Locate the cell with the specified text and output its [x, y] center coordinate. 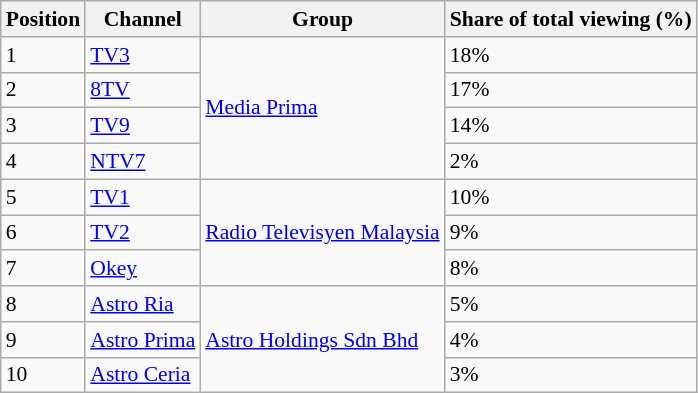
Channel [142, 19]
3% [571, 375]
Radio Televisyen Malaysia [322, 232]
Astro Ceria [142, 375]
TV2 [142, 233]
TV3 [142, 55]
Group [322, 19]
9 [43, 340]
Astro Ria [142, 304]
2% [571, 162]
4 [43, 162]
TV9 [142, 126]
3 [43, 126]
14% [571, 126]
Astro Prima [142, 340]
Media Prima [322, 108]
17% [571, 90]
10% [571, 197]
TV1 [142, 197]
10 [43, 375]
Okey [142, 269]
9% [571, 233]
4% [571, 340]
Position [43, 19]
NTV7 [142, 162]
18% [571, 55]
8 [43, 304]
7 [43, 269]
Astro Holdings Sdn Bhd [322, 340]
1 [43, 55]
5 [43, 197]
2 [43, 90]
5% [571, 304]
Share of total viewing (%) [571, 19]
8% [571, 269]
6 [43, 233]
8TV [142, 90]
